Provide the [x, y] coordinate of the cell's center where the given text is located.  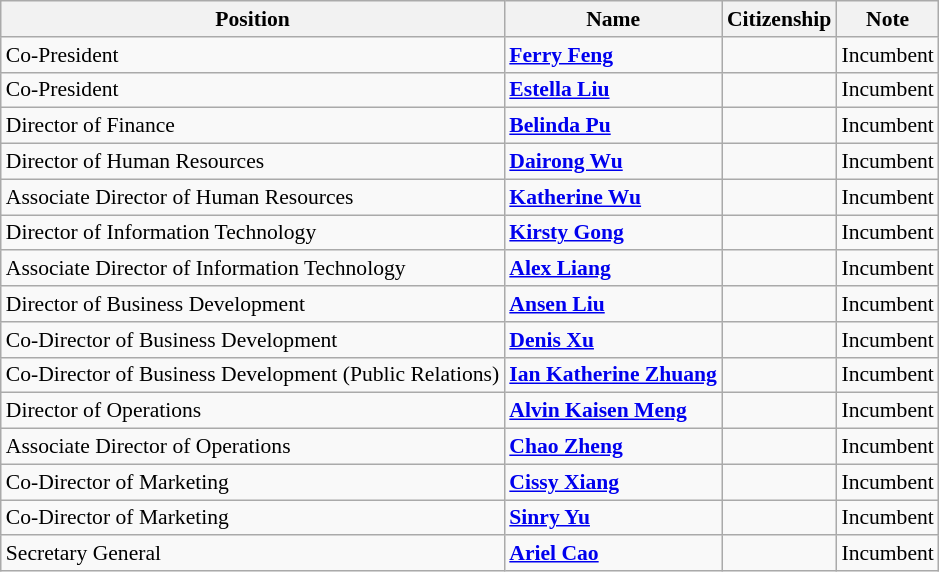
Note [887, 19]
Chao Zheng [613, 447]
Associate Director of Information Technology [253, 269]
Co-Director of Business Development (Public Relations) [253, 375]
Dairong Wu [613, 162]
Alvin Kaisen Meng [613, 411]
Associate Director of Operations [253, 447]
Katherine Wu [613, 197]
Alex Liang [613, 269]
Belinda Pu [613, 126]
Secretary General [253, 554]
Director of Business Development [253, 304]
Co-Director of Business Development [253, 340]
Associate Director of Human Resources [253, 197]
Name [613, 19]
Ariel Cao [613, 554]
Ansen Liu [613, 304]
Citizenship [779, 19]
Sinry Yu [613, 518]
Kirsty Gong [613, 233]
Director of Operations [253, 411]
Ferry Feng [613, 55]
Position [253, 19]
Ian Katherine Zhuang [613, 375]
Estella Liu [613, 90]
Director of Information Technology [253, 233]
Director of Human Resources [253, 162]
Director of Finance [253, 126]
Cissy Xiang [613, 482]
Denis Xu [613, 340]
